Capture the cell that displays the provided text and extract its (x, y) central coordinate. 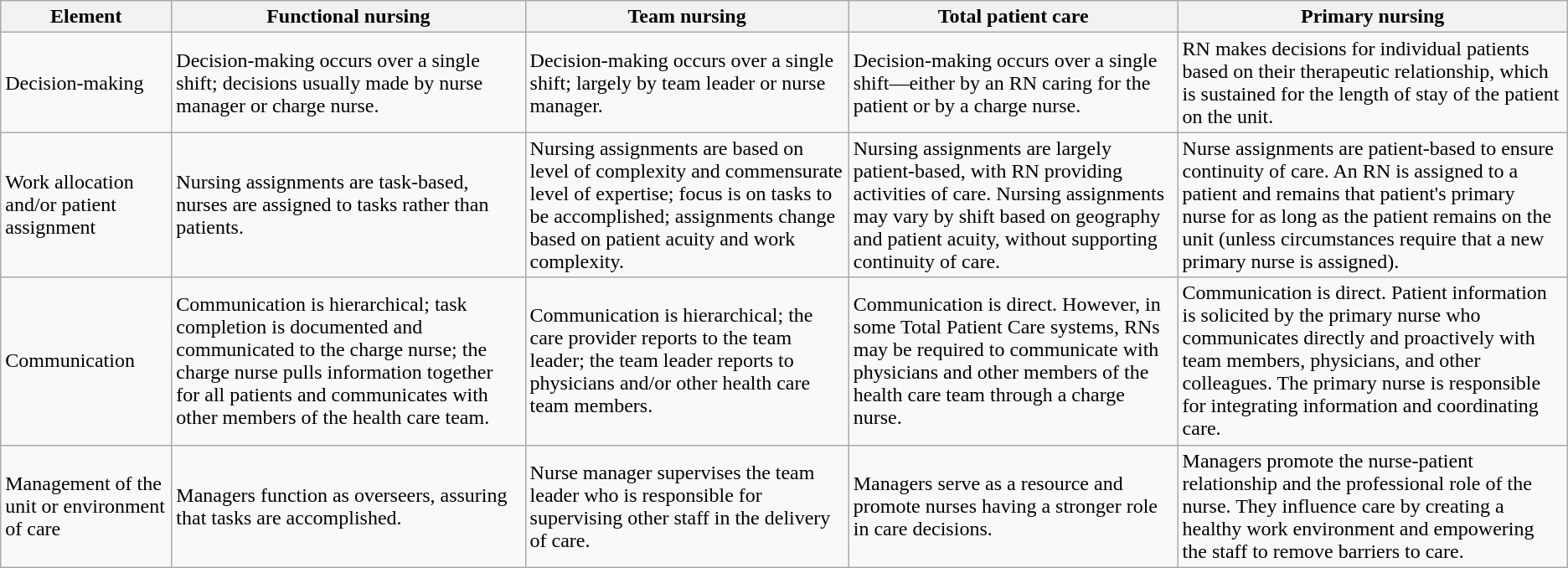
Management of the unit or environment of care (86, 506)
Decision-making occurs over a single shift; decisions usually made by nurse manager or charge nurse. (348, 82)
Element (86, 17)
Nursing assignments are task-based, nurses are assigned to tasks rather than patients. (348, 204)
Managers function as overseers, assuring that tasks are accomplished. (348, 506)
Team nursing (687, 17)
Functional nursing (348, 17)
Total patient care (1014, 17)
Managers serve as a resource and promote nurses having a stronger role in care decisions. (1014, 506)
Work allocation and/or patient assignment (86, 204)
Decision-making occurs over a single shift—either by an RN caring for the patient or by a charge nurse. (1014, 82)
Decision-making (86, 82)
Nurse manager supervises the team leader who is responsible for supervising other staff in the delivery of care. (687, 506)
Primary nursing (1372, 17)
Decision-making occurs over a single shift; largely by team leader or nurse manager. (687, 82)
Communication (86, 361)
